Return the (x, y) coordinate for the center point of the cell that contains the specified text.  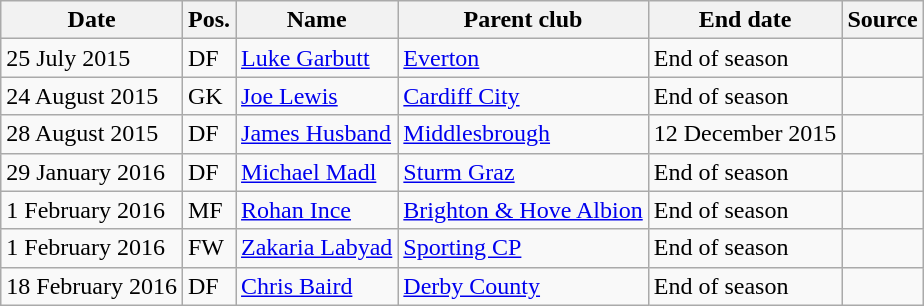
FW (208, 248)
Sturm Graz (523, 172)
GK (208, 96)
Joe Lewis (317, 96)
Cardiff City (523, 96)
25 July 2015 (92, 58)
Derby County (523, 286)
Pos. (208, 20)
12 December 2015 (745, 134)
Brighton & Hove Albion (523, 210)
Chris Baird (317, 286)
29 January 2016 (92, 172)
Zakaria Labyad (317, 248)
28 August 2015 (92, 134)
Sporting CP (523, 248)
Michael Madl (317, 172)
Name (317, 20)
24 August 2015 (92, 96)
Middlesbrough (523, 134)
Source (882, 20)
18 February 2016 (92, 286)
Rohan Ince (317, 210)
Everton (523, 58)
James Husband (317, 134)
Date (92, 20)
MF (208, 210)
End date (745, 20)
Parent club (523, 20)
Luke Garbutt (317, 58)
